Find where the given text appears and provide that cell's center as (X, Y) coordinate. 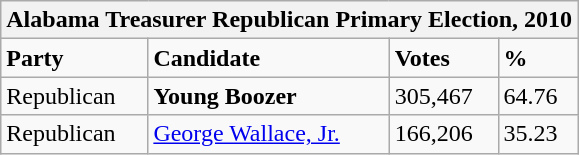
Candidate (268, 58)
Votes (444, 58)
George Wallace, Jr. (268, 134)
166,206 (444, 134)
305,467 (444, 96)
Alabama Treasurer Republican Primary Election, 2010 (290, 20)
35.23 (538, 134)
64.76 (538, 96)
Party (74, 58)
% (538, 58)
Young Boozer (268, 96)
